For the text-containing cell, return its midpoint in (x, y) coordinate format. 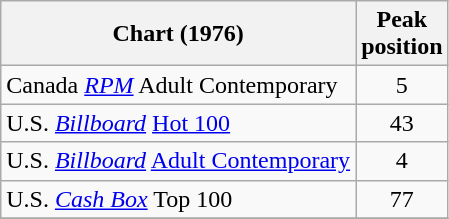
Chart (1976) (178, 34)
5 (402, 85)
Canada RPM Adult Contemporary (178, 85)
U.S. Billboard Hot 100 (178, 123)
U.S. Billboard Adult Contemporary (178, 161)
4 (402, 161)
Peakposition (402, 34)
43 (402, 123)
U.S. Cash Box Top 100 (178, 199)
77 (402, 199)
